Return the [X, Y] coordinate for the center point of the cell that contains the specified text.  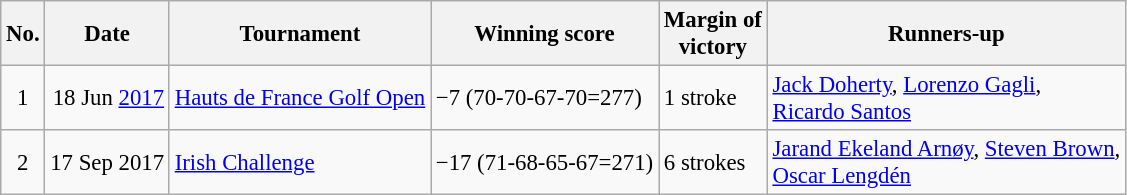
18 Jun 2017 [107, 98]
−17 (71-68-65-67=271) [544, 162]
Runners-up [946, 34]
No. [23, 34]
Winning score [544, 34]
Irish Challenge [300, 162]
17 Sep 2017 [107, 162]
6 strokes [712, 162]
1 [23, 98]
Tournament [300, 34]
Jack Doherty, Lorenzo Gagli, Ricardo Santos [946, 98]
−7 (70-70-67-70=277) [544, 98]
2 [23, 162]
Margin ofvictory [712, 34]
Date [107, 34]
Jarand Ekeland Arnøy, Steven Brown, Oscar Lengdén [946, 162]
Hauts de France Golf Open [300, 98]
1 stroke [712, 98]
